Provide the (X, Y) coordinate of the cell's center where the given text is located.  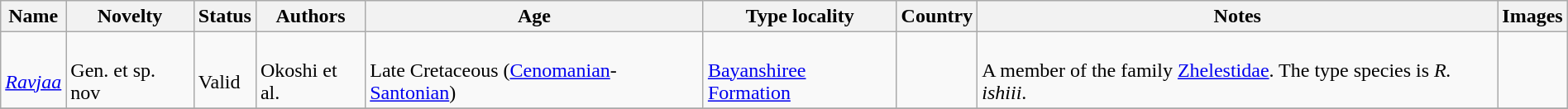
Status (225, 17)
Type locality (800, 17)
A member of the family Zhelestidae. The type species is R. ishiii. (1237, 70)
Novelty (130, 17)
Ravjaa (33, 70)
Gen. et sp. nov (130, 70)
Late Cretaceous (Cenomanian-Santonian) (534, 70)
Okoshi et al. (310, 70)
Bayanshiree Formation (800, 70)
Valid (225, 70)
Name (33, 17)
Authors (310, 17)
Notes (1237, 17)
Country (937, 17)
Images (1532, 17)
Age (534, 17)
